Return [X, Y] of the center of cell containing provided text 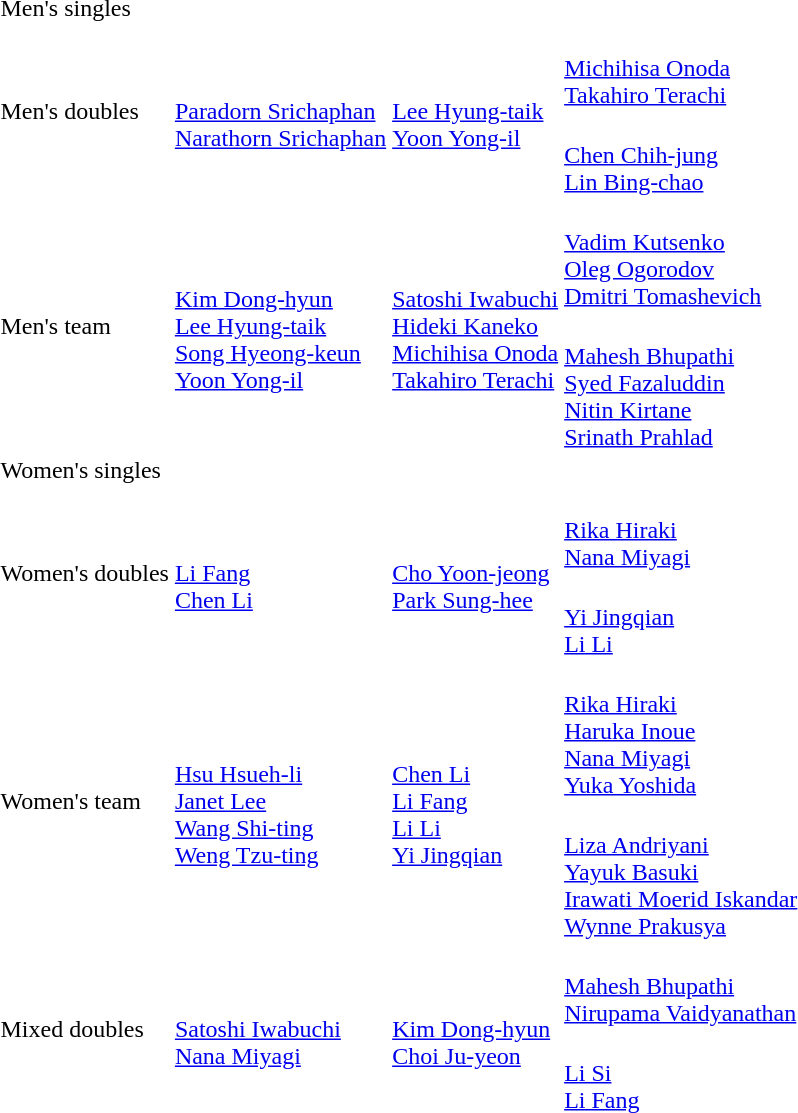
Chen LiLi FangLi LiYi Jingqian [476, 802]
Paradorn SrichaphanNarathorn Srichaphan [280, 112]
Kim Dong-hyunLee Hyung-taikSong Hyeong-keunYoon Yong-il [280, 326]
Satoshi IwabuchiHideki KanekoMichihisa OnodaTakahiro Terachi [476, 326]
Hsu Hsueh-liJanet LeeWang Shi-tingWeng Tzu-ting [280, 802]
Li FangChen Li [280, 574]
Cho Yoon-jeongPark Sung-hee [476, 574]
Lee Hyung-taikYoon Yong-il [476, 112]
